For the text-containing cell, return its midpoint in [x, y] coordinate format. 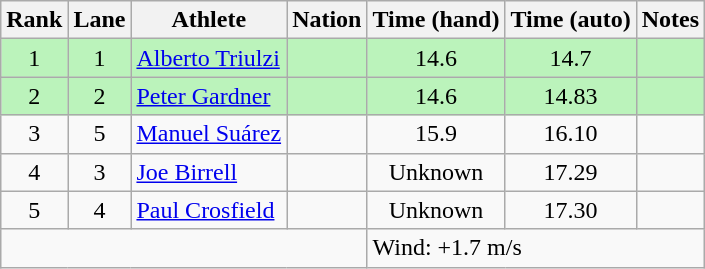
Manuel Suárez [209, 134]
Rank [34, 20]
Time (auto) [570, 20]
Alberto Triulzi [209, 58]
15.9 [436, 134]
Wind: +1.7 m/s [536, 248]
Notes [670, 20]
17.29 [570, 172]
14.7 [570, 58]
Time (hand) [436, 20]
Nation [327, 20]
Joe Birrell [209, 172]
Paul Crosfield [209, 210]
Athlete [209, 20]
Lane [100, 20]
Peter Gardner [209, 96]
14.83 [570, 96]
16.10 [570, 134]
17.30 [570, 210]
